Locate the cell with the specified text and output its (X, Y) center coordinate. 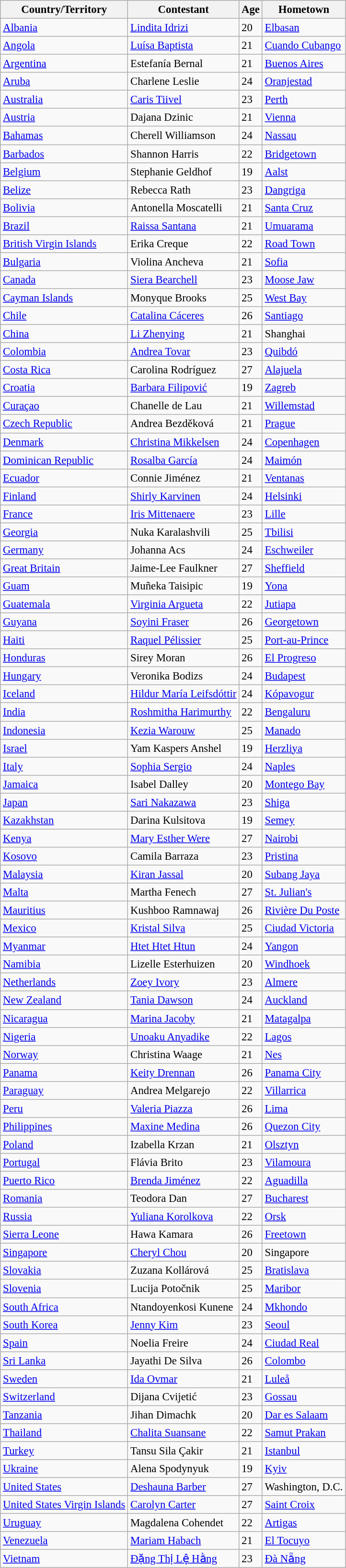
Malta (64, 892)
Vietnam (64, 1559)
Canada (64, 280)
Buenos Aires (304, 64)
Norway (64, 1054)
Chile (64, 316)
Magdalena Cohendet (184, 1523)
Zoey Ivory (184, 982)
Moose Jaw (304, 280)
Brazil (64, 226)
Dominican Republic (64, 460)
Eschweiler (304, 550)
Santiago (304, 316)
Prague (304, 424)
Guam (64, 586)
Indonesia (64, 730)
Roshmitha Harimurthy (184, 712)
Dangriga (304, 190)
Jamaica (64, 784)
El Progreso (304, 658)
Santa Cruz (304, 208)
Denmark (64, 442)
Raissa Santana (184, 226)
Sophia Sergio (184, 766)
Tania Dawson (184, 1001)
Belgium (64, 172)
Barbados (64, 154)
Rivière Du Poste (304, 911)
Jenny Kim (184, 1325)
Seoul (304, 1325)
Nicaragua (64, 1018)
West Bay (304, 298)
Washington, D.C. (304, 1487)
Kushboo Ramnawaj (184, 911)
Croatia (64, 388)
Colombia (64, 352)
Mary Esther Were (184, 838)
Israel (64, 748)
Darina Kulsitova (184, 820)
Lizelle Esterhuizen (184, 964)
Georgia (64, 532)
Nassau (304, 136)
Kezia Warouw (184, 730)
Germany (64, 550)
Caris Tiivel (184, 100)
Cherell Williamson (184, 136)
Lille (304, 514)
Ecuador (64, 478)
Rebecca Rath (184, 190)
Charlene Leslie (184, 81)
Rosalba García (184, 460)
Siera Bearchell (184, 280)
Ntandoyenkosi Kunene (184, 1307)
Country/Territory (64, 10)
United States (64, 1487)
Lima (304, 1108)
Flávia Brito (184, 1163)
Austria (64, 117)
Cuando Cubango (304, 46)
Antonella Moscatelli (184, 208)
British Virgin Islands (64, 244)
Guatemala (64, 604)
Slovenia (64, 1289)
Carolina Rodríguez (184, 370)
New Zealand (64, 1001)
Isabel Dalley (184, 784)
El Tocuyo (304, 1541)
Marina Jacoby (184, 1018)
Belize (64, 190)
Martha Fenech (184, 892)
Jaime-Lee Faulkner (184, 568)
Valeria Piazza (184, 1108)
Muñeka Taisipic (184, 586)
Johanna Acs (184, 550)
India (64, 712)
Bucharest (304, 1199)
Samut Prakan (304, 1433)
Sheffield (304, 568)
Virginia Argueta (184, 604)
Dijana Cvijetić (184, 1397)
Argentina (64, 64)
Brenda Jiménez (184, 1181)
Keity Drennan (184, 1072)
Kenya (64, 838)
Netherlands (64, 982)
Orsk (304, 1217)
Yona (304, 586)
Bengaluru (304, 712)
Unoaku Anyadike (184, 1037)
Sri Lanka (64, 1360)
Vilamoura (304, 1163)
Quibdó (304, 352)
Noelia Freire (184, 1343)
Raquel Pélissier (184, 640)
Nes (304, 1054)
Colombo (304, 1360)
Uruguay (64, 1523)
Aguadilla (304, 1181)
Veronika Bodizs (184, 676)
Stephanie Geldhof (184, 172)
Barbara Filipović (184, 388)
Dar es Salaam (304, 1415)
Oranjestad (304, 81)
Honduras (64, 658)
Thailand (64, 1433)
Angola (64, 46)
Kyiv (304, 1469)
Perth (304, 100)
Sofia (304, 262)
Port-au-Prince (304, 640)
Soyini Fraser (184, 622)
Chanelle de Lau (184, 406)
Nuka Karalashvili (184, 532)
Hometown (304, 10)
China (64, 334)
Tbilisi (304, 532)
Maribor (304, 1289)
Andrea Melgarejo (184, 1091)
Guyana (64, 622)
Teodora Dan (184, 1199)
Turkey (64, 1451)
Shirly Karvinen (184, 496)
Alajuela (304, 370)
Matagalpa (304, 1018)
Road Town (304, 244)
Albania (64, 28)
Russia (64, 1217)
Haiti (64, 640)
Istanbul (304, 1451)
Nigeria (64, 1037)
Semey (304, 820)
Freetown (304, 1234)
Windhoek (304, 964)
Tansu Sila Çakir (184, 1451)
Chalita Suansane (184, 1433)
Panama (64, 1072)
Sweden (64, 1379)
Subang Jaya (304, 874)
Budapest (304, 676)
Mauritius (64, 911)
Ukraine (64, 1469)
Manado (304, 730)
Saint Croix (304, 1505)
Hildur María Leifsdóttir (184, 694)
Villarrica (304, 1091)
Sirey Moran (184, 658)
Sari Nakazawa (184, 802)
Philippines (64, 1127)
Camila Barraza (184, 856)
Aruba (64, 81)
Elbasan (304, 28)
Ciudad Real (304, 1343)
Nairobi (304, 838)
Spain (64, 1343)
Maxine Medina (184, 1127)
Olsztyn (304, 1144)
Đặng Thị Lệ Hằng (184, 1559)
Zuzana Kollárová (184, 1270)
Romania (64, 1199)
Japan (64, 802)
United States Virgin Islands (64, 1505)
Cayman Islands (64, 298)
Yuliana Korolkova (184, 1217)
Shannon Harris (184, 154)
Cheryl Chou (184, 1253)
Christina Waage (184, 1054)
Australia (64, 100)
Georgetown (304, 622)
Izabella Krzan (184, 1144)
Great Britain (64, 568)
St. Julian's (304, 892)
Bahamas (64, 136)
Aalst (304, 172)
Bridgetown (304, 154)
Kristal Silva (184, 928)
Kópavogur (304, 694)
Christina Mikkelsen (184, 442)
Auckland (304, 1001)
Namibia (64, 964)
Peru (64, 1108)
Age (251, 10)
Andrea Bezděková (184, 424)
Helsinki (304, 496)
Monyque Brooks (184, 298)
Catalina Cáceres (184, 316)
South Africa (64, 1307)
Curaçao (64, 406)
Bulgaria (64, 262)
Willemstad (304, 406)
Herzliya (304, 748)
Slovakia (64, 1270)
Poland (64, 1144)
Zagreb (304, 388)
Italy (64, 766)
Naples (304, 766)
Connie Jiménez (184, 478)
Alena Spodynyuk (184, 1469)
France (64, 514)
Htet Htet Htun (184, 946)
Copenhagen (304, 442)
Lucija Potočnik (184, 1289)
Vienna (304, 117)
Lindita Idrizi (184, 28)
Bolivia (64, 208)
Erika Creque (184, 244)
Maimón (304, 460)
Iceland (64, 694)
Estefanía Bernal (184, 64)
Hawa Kamara (184, 1234)
Ciudad Victoria (304, 928)
Pristina (304, 856)
Sierra Leone (64, 1234)
Contestant (184, 10)
Finland (64, 496)
Li Zhenying (184, 334)
Panama City (304, 1072)
Đà Nẵng (304, 1559)
Portugal (64, 1163)
Deshauna Barber (184, 1487)
Kiran Jassal (184, 874)
Yam Kaspers Anshel (184, 748)
Mexico (64, 928)
Almere (304, 982)
Jihan Dimachk (184, 1415)
Paraguay (64, 1091)
Artigas (304, 1523)
Andrea Tovar (184, 352)
Montego Bay (304, 784)
Jayathi De Silva (184, 1360)
Ventanas (304, 478)
Shanghai (304, 334)
Mariam Habach (184, 1541)
Dajana Dzinic (184, 117)
Kazakhstan (64, 820)
Jutiapa (304, 604)
Shiga (304, 802)
Czech Republic (64, 424)
Mkhondo (304, 1307)
Switzerland (64, 1397)
Myanmar (64, 946)
Bratislava (304, 1270)
Costa Rica (64, 370)
Tanzania (64, 1415)
Iris Mittenaere (184, 514)
Violina Ancheva (184, 262)
Kosovo (64, 856)
Luleå (304, 1379)
Ida Ovmar (184, 1379)
Carolyn Carter (184, 1505)
Lagos (304, 1037)
Venezuela (64, 1541)
South Korea (64, 1325)
Gossau (304, 1397)
Umuarama (304, 226)
Luísa Baptista (184, 46)
Malaysia (64, 874)
Puerto Rico (64, 1181)
Hungary (64, 676)
Quezon City (304, 1127)
Yangon (304, 946)
